Detect which cell encompasses the target text, then output its [X, Y] center coordinate. 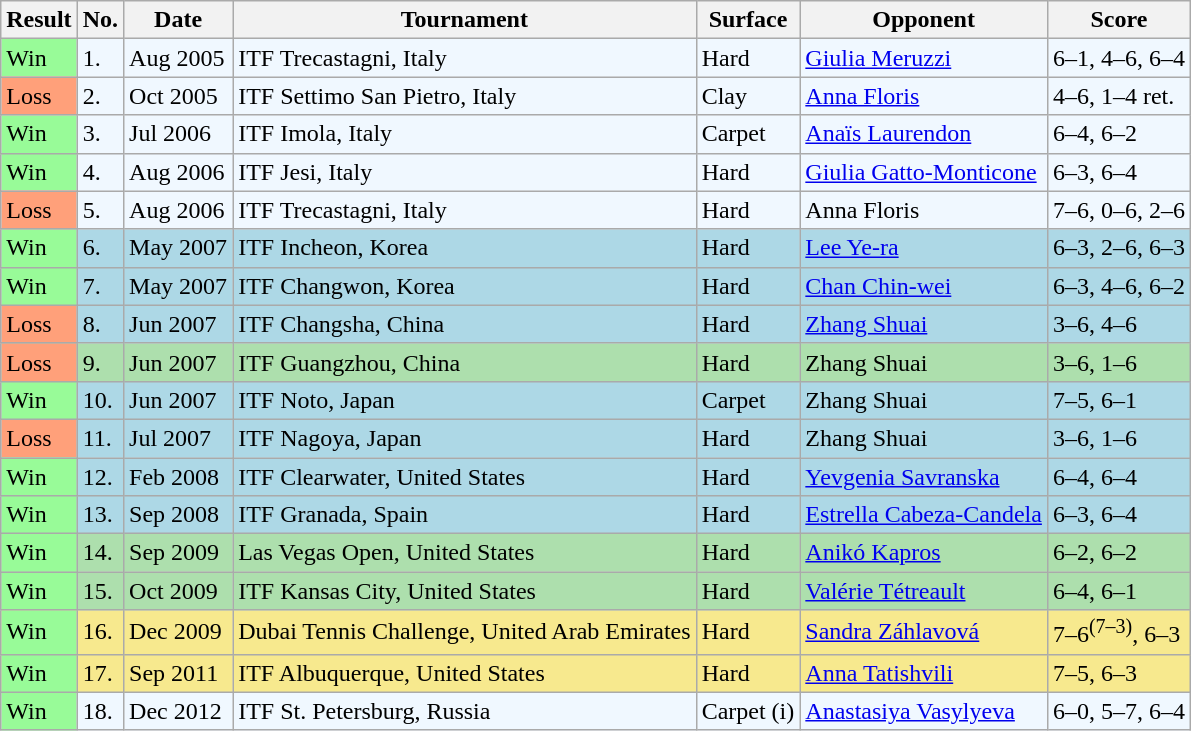
Chan Chin-wei [924, 286]
8. [100, 324]
7–6(7–3), 6–3 [1118, 632]
Anastasiya Vasylyeva [924, 711]
ITF Guangzhou, China [465, 362]
Anna Tatishvili [924, 673]
6–0, 5–7, 6–4 [1118, 711]
ITF Jesi, Italy [465, 172]
17. [100, 673]
3–6, 4–6 [1118, 324]
ITF Albuquerque, United States [465, 673]
Sep 2009 [178, 553]
Giulia Gatto-Monticone [924, 172]
Tournament [465, 20]
ITF Noto, Japan [465, 400]
ITF Clearwater, United States [465, 477]
7–6, 0–6, 2–6 [1118, 210]
Estrella Cabeza-Candela [924, 515]
6–4, 6–2 [1118, 134]
Jul 2007 [178, 438]
15. [100, 591]
Clay [748, 96]
Sep 2008 [178, 515]
Score [1118, 20]
7. [100, 286]
Dec 2009 [178, 632]
Dec 2012 [178, 711]
4. [100, 172]
ITF Imola, Italy [465, 134]
7–5, 6–3 [1118, 673]
Result [39, 20]
Valérie Tétreault [924, 591]
6. [100, 248]
Sandra Záhlavová [924, 632]
ITF St. Petersburg, Russia [465, 711]
12. [100, 477]
14. [100, 553]
11. [100, 438]
ITF Incheon, Korea [465, 248]
ITF Nagoya, Japan [465, 438]
Opponent [924, 20]
Surface [748, 20]
7–5, 6–1 [1118, 400]
Anaïs Laurendon [924, 134]
Las Vegas Open, United States [465, 553]
13. [100, 515]
6–2, 6–2 [1118, 553]
6–1, 4–6, 6–4 [1118, 58]
4–6, 1–4 ret. [1118, 96]
Yevgenia Savranska [924, 477]
6–4, 6–4 [1118, 477]
ITF Settimo San Pietro, Italy [465, 96]
Oct 2009 [178, 591]
ITF Changwon, Korea [465, 286]
1. [100, 58]
16. [100, 632]
Jul 2006 [178, 134]
Aug 2005 [178, 58]
3. [100, 134]
18. [100, 711]
9. [100, 362]
Carpet (i) [748, 711]
Sep 2011 [178, 673]
Anikó Kapros [924, 553]
ITF Granada, Spain [465, 515]
6–3, 4–6, 6–2 [1118, 286]
6–4, 6–1 [1118, 591]
6–3, 2–6, 6–3 [1118, 248]
10. [100, 400]
Lee Ye-ra [924, 248]
ITF Kansas City, United States [465, 591]
ITF Changsha, China [465, 324]
Giulia Meruzzi [924, 58]
Dubai Tennis Challenge, United Arab Emirates [465, 632]
Oct 2005 [178, 96]
No. [100, 20]
5. [100, 210]
2. [100, 96]
Feb 2008 [178, 477]
Date [178, 20]
